Pinpoint the cell where the given text exists, returning its [X, Y] midpoint coordinate. 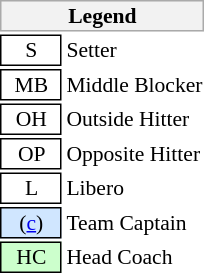
Opposite Hitter [134, 154]
Outside Hitter [134, 120]
Middle Blocker [134, 85]
OH [32, 120]
Setter [134, 50]
Legend [102, 16]
Libero [134, 188]
Team Captain [134, 223]
L [32, 188]
(c) [32, 223]
S [32, 50]
MB [32, 85]
OP [32, 154]
